For the text-containing cell, return its midpoint in [x, y] coordinate format. 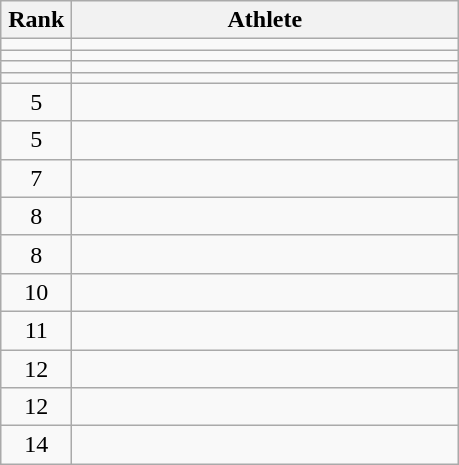
14 [36, 445]
10 [36, 292]
Athlete [265, 20]
11 [36, 330]
Rank [36, 20]
7 [36, 178]
